Extract the [X, Y] coordinate from the center of the cell holding the provided text.  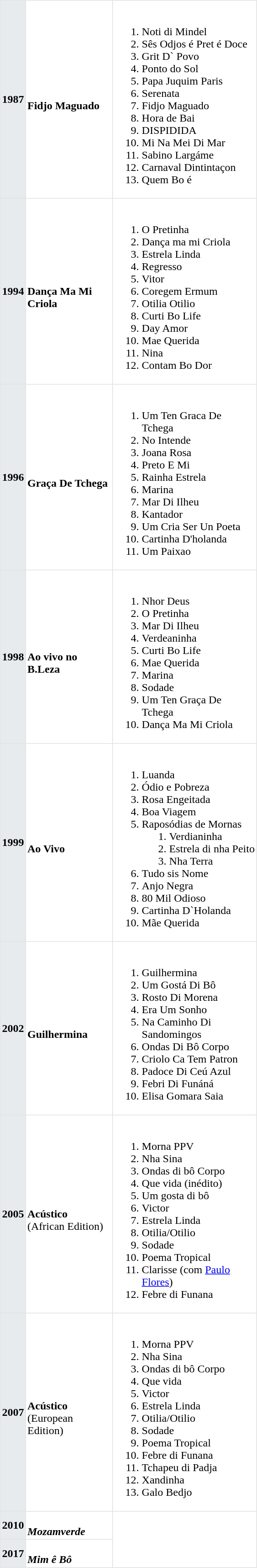
2005 [13, 1214]
O PretinhaDança ma mi CriolaEstrela LindaRegressoVitorCoregem ErmumOtilia OtilioCurti Bo LifeDay AmorMae QueridaNinaContam Bo Dor [184, 291]
2002 [13, 1028]
Um Ten Graca De TchegaNo IntendeJoana RosaPreto E MiRainha EstrelaMarinaMar Di IlheuKantadorUm Cria Ser Un PoetaCartinha D'holandaUm Paixao [184, 477]
1987 [13, 100]
Dança Ma Mi Criola [69, 291]
Fidjo Maguado [69, 100]
2017 [13, 1553]
Guilhermina [69, 1028]
1994 [13, 291]
Acústico(African Edition) [69, 1214]
1999 [13, 843]
Mim ê Bô [69, 1553]
2010 [13, 1525]
1998 [13, 657]
Ao Vivo [69, 843]
Acústico(European Edition) [69, 1412]
Morna PPVNha SinaOndas di bô CorpoQue vidaVictorEstrela LindaOtilia/OtilioSodadePoema TropicalFebre di FunanaTchapeu di PadjaXandinhaGalo Bedjo [184, 1412]
2007 [13, 1412]
Graça De Tchega [69, 477]
Ao vivo no B.Leza [69, 657]
Mozamverde [69, 1525]
Nhor DeusO PretinhaMar Di IlheuVerdeaninhaCurti Bo LifeMae QueridaMarinaSodadeUm Ten Graça De TchegaDança Ma Mi Criola [184, 657]
1996 [13, 477]
